Return the (x, y) coordinate for the center point of the cell that contains the specified text.  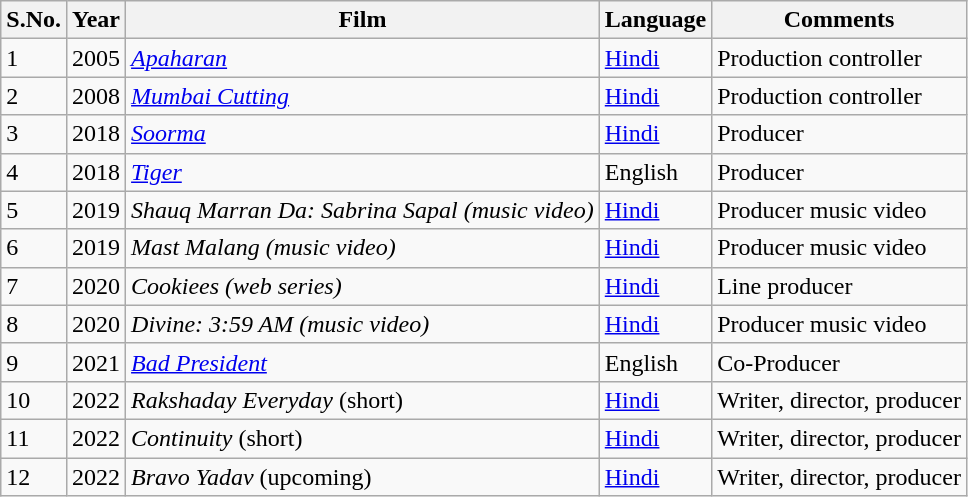
4 (34, 172)
Comments (840, 20)
1 (34, 58)
11 (34, 438)
Co-Producer (840, 362)
12 (34, 477)
9 (34, 362)
2 (34, 96)
Divine: 3:59 AM (music video) (363, 324)
Mumbai Cutting (363, 96)
Line producer (840, 286)
Bravo Yadav (upcoming) (363, 477)
5 (34, 210)
2005 (96, 58)
Bad President (363, 362)
S.No. (34, 20)
2021 (96, 362)
3 (34, 134)
Tiger (363, 172)
7 (34, 286)
Continuity (short) (363, 438)
Shauq Marran Da: Sabrina Sapal (music video) (363, 210)
Year (96, 20)
10 (34, 400)
Mast Malang (music video) (363, 248)
Rakshaday Everyday (short) (363, 400)
8 (34, 324)
Cookiees (web series) (363, 286)
Film (363, 20)
Soorma (363, 134)
Language (655, 20)
6 (34, 248)
2008 (96, 96)
Apaharan (363, 58)
